For the text-containing cell, return its midpoint in (x, y) coordinate format. 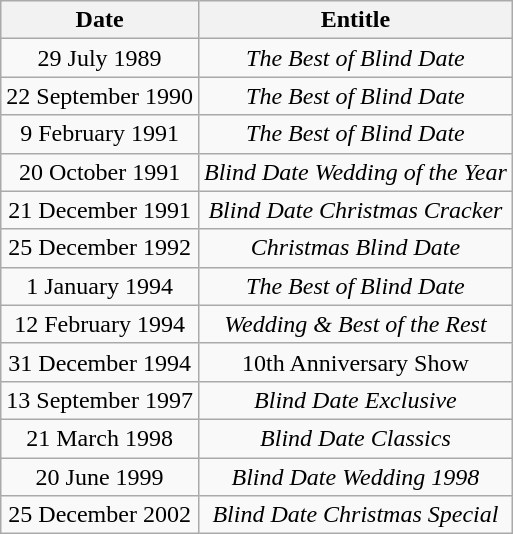
31 December 1994 (100, 362)
20 October 1991 (100, 172)
Blind Date Classics (355, 438)
10th Anniversary Show (355, 362)
9 February 1991 (100, 134)
Blind Date Wedding of the Year (355, 172)
25 December 1992 (100, 248)
Blind Date Christmas Cracker (355, 210)
22 September 1990 (100, 96)
12 February 1994 (100, 324)
21 March 1998 (100, 438)
Wedding & Best of the Rest (355, 324)
25 December 2002 (100, 515)
Date (100, 20)
Entitle (355, 20)
29 July 1989 (100, 58)
20 June 1999 (100, 477)
Blind Date Wedding 1998 (355, 477)
1 January 1994 (100, 286)
Blind Date Christmas Special (355, 515)
21 December 1991 (100, 210)
Christmas Blind Date (355, 248)
Blind Date Exclusive (355, 400)
13 September 1997 (100, 400)
